Pinpoint the cell where the given text exists, returning its (x, y) midpoint coordinate. 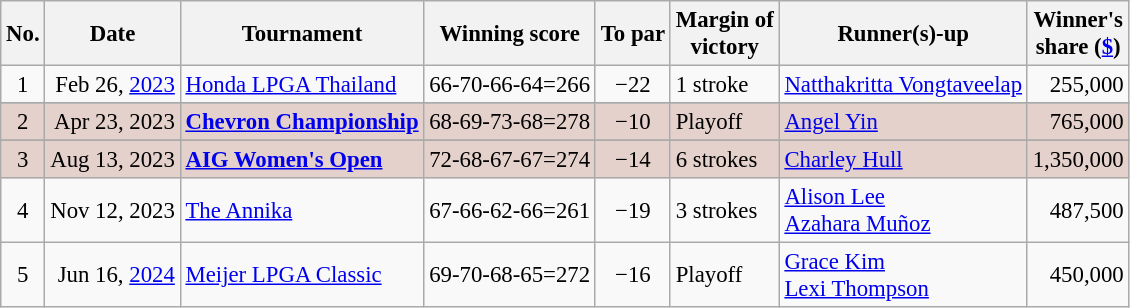
1,350,000 (1078, 160)
The Annika (302, 210)
−22 (632, 85)
68-69-73-68=278 (510, 122)
255,000 (1078, 85)
To par (632, 34)
Runner(s)-up (903, 34)
6 strokes (724, 160)
67-66-62-66=261 (510, 210)
Feb 26, 2023 (112, 85)
765,000 (1078, 122)
Tournament (302, 34)
−14 (632, 160)
Margin ofvictory (724, 34)
Jun 16, 2024 (112, 276)
69-70-68-65=272 (510, 276)
Angel Yin (903, 122)
Meijer LPGA Classic (302, 276)
Grace Kim Lexi Thompson (903, 276)
1 stroke (724, 85)
AIG Women's Open (302, 160)
Natthakritta Vongtaveelap (903, 85)
Honda LPGA Thailand (302, 85)
2 (23, 122)
1 (23, 85)
487,500 (1078, 210)
Nov 12, 2023 (112, 210)
Alison Lee Azahara Muñoz (903, 210)
72-68-67-67=274 (510, 160)
−19 (632, 210)
Chevron Championship (302, 122)
3 (23, 160)
66-70-66-64=266 (510, 85)
−10 (632, 122)
Winning score (510, 34)
3 strokes (724, 210)
Charley Hull (903, 160)
450,000 (1078, 276)
Winner'sshare ($) (1078, 34)
−16 (632, 276)
Aug 13, 2023 (112, 160)
Date (112, 34)
No. (23, 34)
4 (23, 210)
5 (23, 276)
Apr 23, 2023 (112, 122)
